Detect which cell encompasses the target text, then output its [x, y] center coordinate. 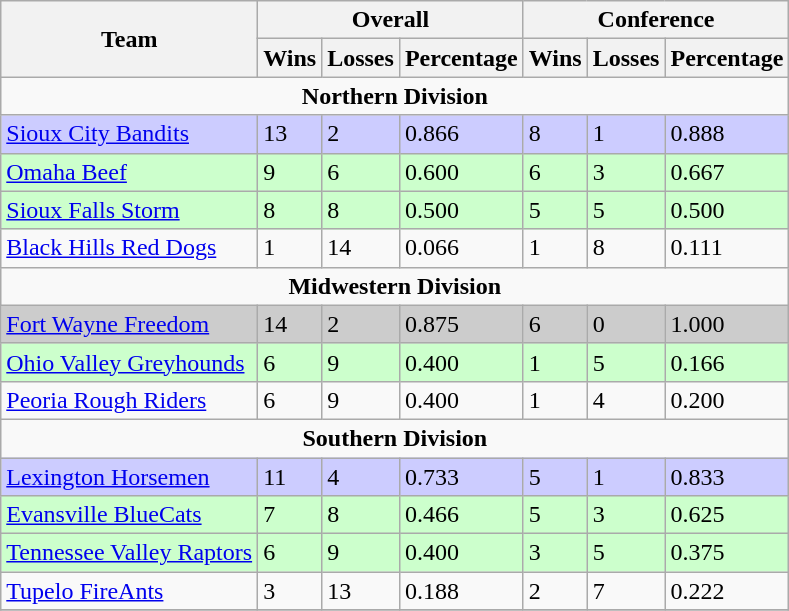
Peoria Rough Riders [130, 400]
Evansville BlueCats [130, 515]
Fort Wayne Freedom [130, 324]
0.222 [727, 591]
Southern Division [395, 438]
0.625 [727, 515]
0.200 [727, 400]
Lexington Horsemen [130, 477]
11 [290, 477]
0.875 [461, 324]
0.866 [461, 134]
0.888 [727, 134]
0.733 [461, 477]
Sioux City Bandits [130, 134]
0.111 [727, 248]
Overall [391, 20]
0.066 [461, 248]
0 [626, 324]
0.600 [461, 172]
Tupelo FireAnts [130, 591]
Sioux Falls Storm [130, 210]
1.000 [727, 324]
0.188 [461, 591]
Team [130, 39]
0.466 [461, 515]
Black Hills Red Dogs [130, 248]
Midwestern Division [395, 286]
Ohio Valley Greyhounds [130, 362]
Conference [656, 20]
0.375 [727, 553]
0.833 [727, 477]
0.667 [727, 172]
0.166 [727, 362]
Tennessee Valley Raptors [130, 553]
Omaha Beef [130, 172]
Northern Division [395, 96]
